Return the (x, y) coordinate for the center point of the cell that contains the specified text.  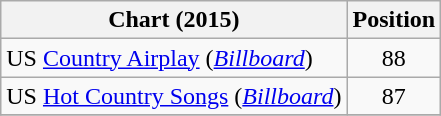
Chart (2015) (174, 20)
US Hot Country Songs (Billboard) (174, 96)
87 (394, 96)
Position (394, 20)
88 (394, 58)
US Country Airplay (Billboard) (174, 58)
